Provide the (X, Y) coordinate of the cell's center where the given text is located.  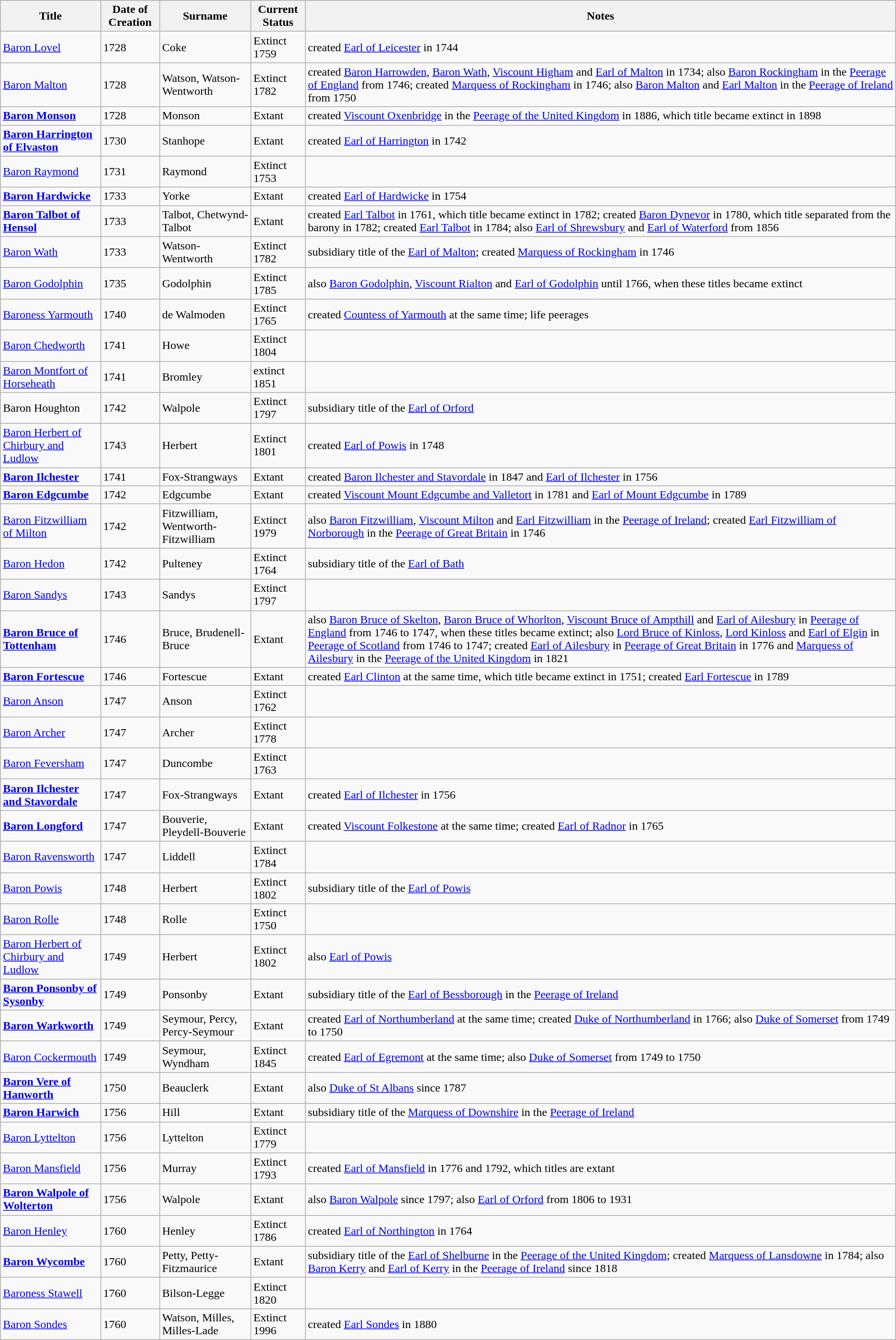
Baron Lyttelton (51, 1137)
Anson (205, 701)
Baron Bruce of Tottenham (51, 639)
Yorke (205, 196)
Baron Chedworth (51, 346)
created Earl of Ilchester in 1756 (601, 795)
Current Status (278, 16)
Extinct 1979 (278, 526)
Baron Ilchester (51, 477)
Baron Talbot of Hensol (51, 221)
Extinct 1750 (278, 919)
Extinct 1779 (278, 1137)
Lyttelton (205, 1137)
Extinct 1845 (278, 1057)
also Duke of St Albans since 1787 (601, 1088)
Howe (205, 346)
subsidiary title of the Marquess of Downshire in the Peerage of Ireland (601, 1113)
Petty, Petty-Fitzmaurice (205, 1262)
Extinct 1786 (278, 1230)
Extinct 1762 (278, 701)
created Earl of Harrington in 1742 (601, 141)
created Earl Sondes in 1880 (601, 1324)
created Earl of Northumberland at the same time; created Duke of Northumberland in 1766; also Duke of Somerset from 1749 to 1750 (601, 1025)
Pulteney (205, 564)
Baron Fitzwilliam of Milton (51, 526)
Talbot, Chetwynd-Talbot (205, 221)
Fortescue (205, 676)
Extinct 1764 (278, 564)
Baron Fortescue (51, 676)
created Countess of Yarmouth at the same time; life peerages (601, 314)
de Walmoden (205, 314)
Sandys (205, 595)
Fitzwilliam, Wentworth-Fitzwilliam (205, 526)
Rolle (205, 919)
Baron Hardwicke (51, 196)
Baron Lovel (51, 47)
1735 (130, 283)
subsidiary title of the Earl of Bath (601, 564)
Date of Creation (130, 16)
Baron Harrington of Elvaston (51, 141)
Baron Archer (51, 732)
Baron Mansfield (51, 1168)
created Viscount Folkestone at the same time; created Earl of Radnor in 1765 (601, 825)
extinct 1851 (278, 376)
Baroness Yarmouth (51, 314)
Baron Wath (51, 252)
Extinct 1784 (278, 857)
created Earl of Egremont at the same time; also Duke of Somerset from 1749 to 1750 (601, 1057)
created Earl Clinton at the same time, which title became extinct in 1751; created Earl Fortescue in 1789 (601, 676)
Stanhope (205, 141)
Godolphin (205, 283)
Baron Ravensworth (51, 857)
also Baron Walpole since 1797; also Earl of Orford from 1806 to 1931 (601, 1200)
subsidiary title of the Earl of Malton; created Marquess of Rockingham in 1746 (601, 252)
Extinct 1759 (278, 47)
Baron Raymond (51, 171)
Baron Godolphin (51, 283)
Bruce, Brudenell-Bruce (205, 639)
created Baron Ilchester and Stavordale in 1847 and Earl of Ilchester in 1756 (601, 477)
subsidiary title of the Earl of Powis (601, 888)
1750 (130, 1088)
Bouverie, Pleydell-Bouverie (205, 825)
Surname (205, 16)
1740 (130, 314)
Extinct 1753 (278, 171)
Baron Wycombe (51, 1262)
Baron Malton (51, 85)
Seymour, Wyndham (205, 1057)
created Viscount Oxenbridge in the Peerage of the United Kingdom in 1886, which title became extinct in 1898 (601, 116)
Baron Sondes (51, 1324)
Watson, Watson-Wentworth (205, 85)
Monson (205, 116)
Watson, Milles, Milles-Lade (205, 1324)
Baron Rolle (51, 919)
Baroness Stawell (51, 1293)
Baron Montfort of Horseheath (51, 376)
Murray (205, 1168)
created Earl of Northington in 1764 (601, 1230)
Watson-Wentworth (205, 252)
Baron Ponsonby of Sysonby (51, 995)
Baron Sandys (51, 595)
Extinct 1778 (278, 732)
Baron Henley (51, 1230)
Extinct 1804 (278, 346)
Coke (205, 47)
Baron Anson (51, 701)
Raymond (205, 171)
Extinct 1785 (278, 283)
Liddell (205, 857)
Baron Hedon (51, 564)
Baron Edgcumbe (51, 495)
Extinct 1793 (278, 1168)
Baron Harwich (51, 1113)
1731 (130, 171)
Duncombe (205, 763)
Extinct 1763 (278, 763)
Beauclerk (205, 1088)
created Earl of Mansfield in 1776 and 1792, which titles are extant (601, 1168)
Extinct 1996 (278, 1324)
Extinct 1801 (278, 446)
Baron Feversham (51, 763)
Baron Cockermouth (51, 1057)
Edgcumbe (205, 495)
created Earl of Powis in 1748 (601, 446)
Bromley (205, 376)
Henley (205, 1230)
Baron Longford (51, 825)
Archer (205, 732)
subsidiary title of the Earl of Orford (601, 408)
created Earl of Leicester in 1744 (601, 47)
1730 (130, 141)
created Viscount Mount Edgcumbe and Valletort in 1781 and Earl of Mount Edgcumbe in 1789 (601, 495)
Baron Warkworth (51, 1025)
Seymour, Percy, Percy-Seymour (205, 1025)
subsidiary title of the Earl of Bessborough in the Peerage of Ireland (601, 995)
Baron Powis (51, 888)
also Baron Godolphin, Viscount Rialton and Earl of Godolphin until 1766, when these titles became extinct (601, 283)
Baron Monson (51, 116)
Extinct 1765 (278, 314)
Ponsonby (205, 995)
Notes (601, 16)
Baron Houghton (51, 408)
Bilson-Legge (205, 1293)
created Earl of Hardwicke in 1754 (601, 196)
also Earl of Powis (601, 957)
Baron Walpole of Wolterton (51, 1200)
Baron Ilchester and Stavordale (51, 795)
Baron Vere of Hanworth (51, 1088)
Extinct 1820 (278, 1293)
Hill (205, 1113)
Title (51, 16)
